From the cell containing the given text, extract its center point as (X, Y) coordinate. 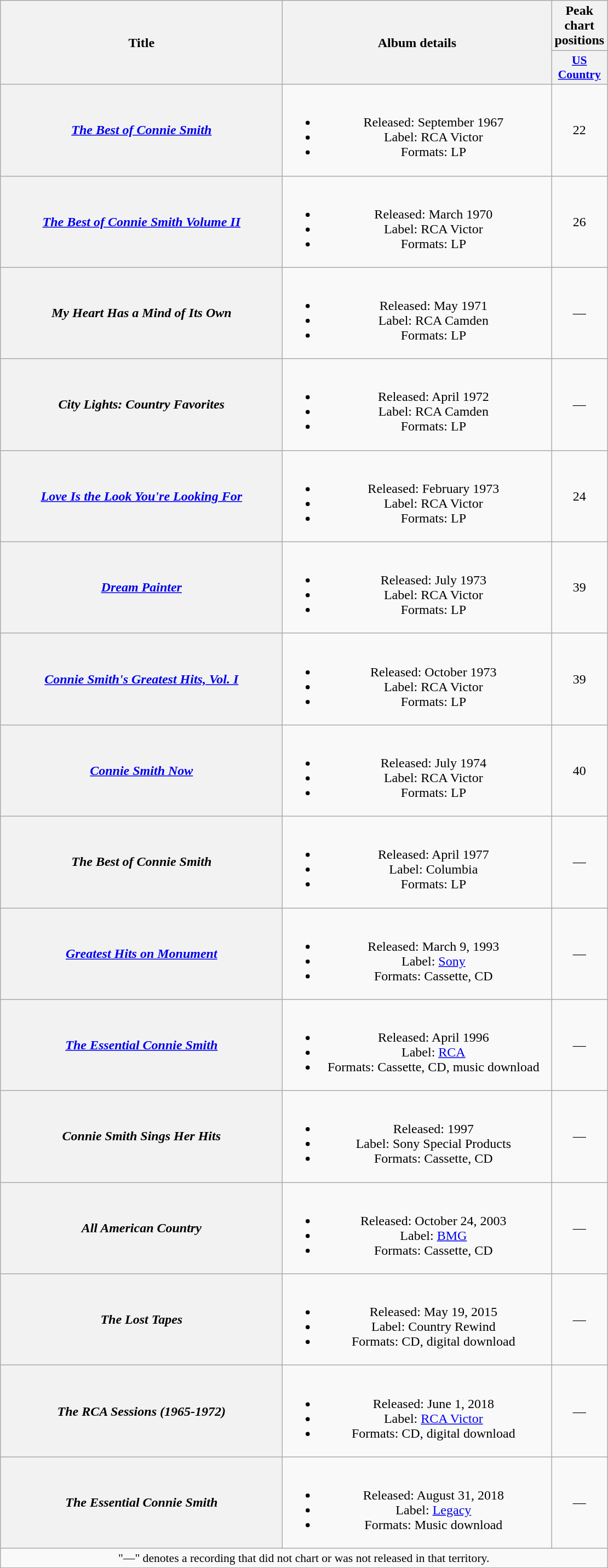
Released: May 19, 2015Label: Country RewindFormats: CD, digital download (417, 1320)
Released: April 1977Label: ColumbiaFormats: LP (417, 862)
Greatest Hits on Monument (141, 954)
Dream Painter (141, 587)
40 (580, 770)
Released: September 1967Label: RCA VictorFormats: LP (417, 130)
Peak chartpositions (580, 26)
Released: October 1973Label: RCA VictorFormats: LP (417, 679)
Released: May 1971Label: RCA CamdenFormats: LP (417, 313)
Released: July 1973Label: RCA VictorFormats: LP (417, 587)
The RCA Sessions (1965-1972) (141, 1411)
Released: March 9, 1993Label: SonyFormats: Cassette, CD (417, 954)
"—" denotes a recording that did not chart or was not released in that territory. (304, 1558)
Connie Smith's Greatest Hits, Vol. I (141, 679)
26 (580, 221)
Released: June 1, 2018Label: RCA VictorFormats: CD, digital download (417, 1411)
Released: February 1973Label: RCA VictorFormats: LP (417, 496)
Released: July 1974Label: RCA VictorFormats: LP (417, 770)
Released: March 1970Label: RCA VictorFormats: LP (417, 221)
Connie Smith Sings Her Hits (141, 1137)
Connie Smith Now (141, 770)
24 (580, 496)
Album details (417, 43)
Love Is the Look You're Looking For (141, 496)
Released: August 31, 2018Label: LegacyFormats: Music download (417, 1503)
The Best of Connie Smith Volume II (141, 221)
Released: April 1996Label: RCAFormats: Cassette, CD, music download (417, 1045)
Released: 1997Label: Sony Special ProductsFormats: Cassette, CD (417, 1137)
22 (580, 130)
USCountry (580, 68)
Title (141, 43)
Released: October 24, 2003Label: BMGFormats: Cassette, CD (417, 1228)
Released: April 1972Label: RCA CamdenFormats: LP (417, 404)
City Lights: Country Favorites (141, 404)
The Lost Tapes (141, 1320)
My Heart Has a Mind of Its Own (141, 313)
All American Country (141, 1228)
